Determine the [X, Y] coordinate at the center of the cell enclosing the given text.  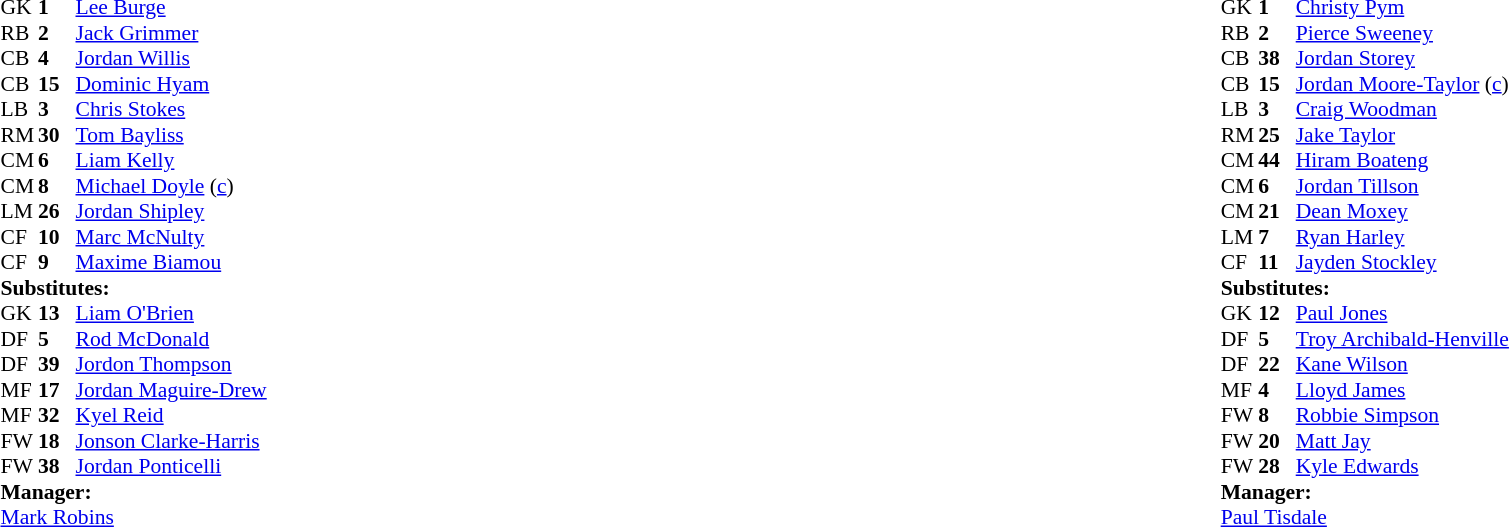
Jordan Willis [172, 59]
Lloyd James [1402, 390]
Craig Woodman [1402, 109]
Marc McNulty [172, 237]
Paul Jones [1402, 313]
Matt Jay [1402, 441]
Jake Taylor [1402, 135]
Jordan Ponticelli [172, 467]
Chris Stokes [172, 109]
22 [1277, 365]
Jordan Shipley [172, 211]
30 [57, 135]
44 [1277, 161]
Rod McDonald [172, 339]
Tom Bayliss [172, 135]
20 [1277, 441]
32 [57, 415]
Liam Kelly [172, 161]
Michael Doyle (c) [172, 186]
Jordan Moore-Taylor (c) [1402, 84]
28 [1277, 467]
26 [57, 211]
Kyel Reid [172, 415]
Jayden Stockley [1402, 263]
Pierce Sweeney [1402, 33]
Kane Wilson [1402, 365]
Dominic Hyam [172, 84]
17 [57, 390]
10 [57, 237]
Maxime Biamou [172, 263]
Jonson Clarke-Harris [172, 441]
12 [1277, 313]
7 [1277, 237]
Jordon Thompson [172, 365]
Ryan Harley [1402, 237]
Hiram Boateng [1402, 161]
Jordan Tillson [1402, 186]
Liam O'Brien [172, 313]
Troy Archibald-Henville [1402, 339]
Kyle Edwards [1402, 467]
39 [57, 365]
Robbie Simpson [1402, 415]
21 [1277, 211]
13 [57, 313]
9 [57, 263]
Jack Grimmer [172, 33]
11 [1277, 263]
Dean Moxey [1402, 211]
25 [1277, 135]
Jordan Maguire-Drew [172, 390]
18 [57, 441]
Jordan Storey [1402, 59]
